Capture the cell that displays the provided text and extract its [x, y] central coordinate. 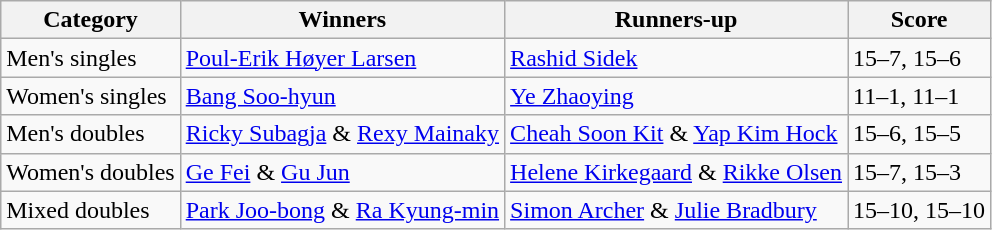
Rashid Sidek [676, 58]
Runners-up [676, 20]
Men's singles [90, 58]
Winners [342, 20]
Helene Kirkegaard & Rikke Olsen [676, 172]
Ge Fei & Gu Jun [342, 172]
15–6, 15–5 [920, 134]
Simon Archer & Julie Bradbury [676, 210]
Ricky Subagja & Rexy Mainaky [342, 134]
Bang Soo-hyun [342, 96]
Ye Zhaoying [676, 96]
Women's doubles [90, 172]
11–1, 11–1 [920, 96]
Mixed doubles [90, 210]
Women's singles [90, 96]
15–10, 15–10 [920, 210]
Category [90, 20]
Score [920, 20]
Cheah Soon Kit & Yap Kim Hock [676, 134]
Poul-Erik Høyer Larsen [342, 58]
15–7, 15–6 [920, 58]
Park Joo-bong & Ra Kyung-min [342, 210]
15–7, 15–3 [920, 172]
Men's doubles [90, 134]
